Capture the cell that displays the provided text and extract its [X, Y] central coordinate. 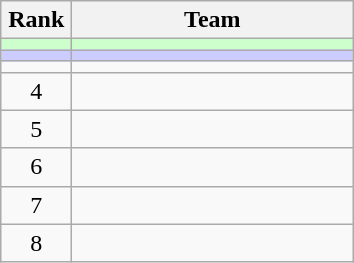
7 [36, 205]
Rank [36, 20]
6 [36, 167]
8 [36, 243]
4 [36, 91]
5 [36, 129]
Team [212, 20]
